Extract the (X, Y) coordinate from the center of the cell holding the provided text.  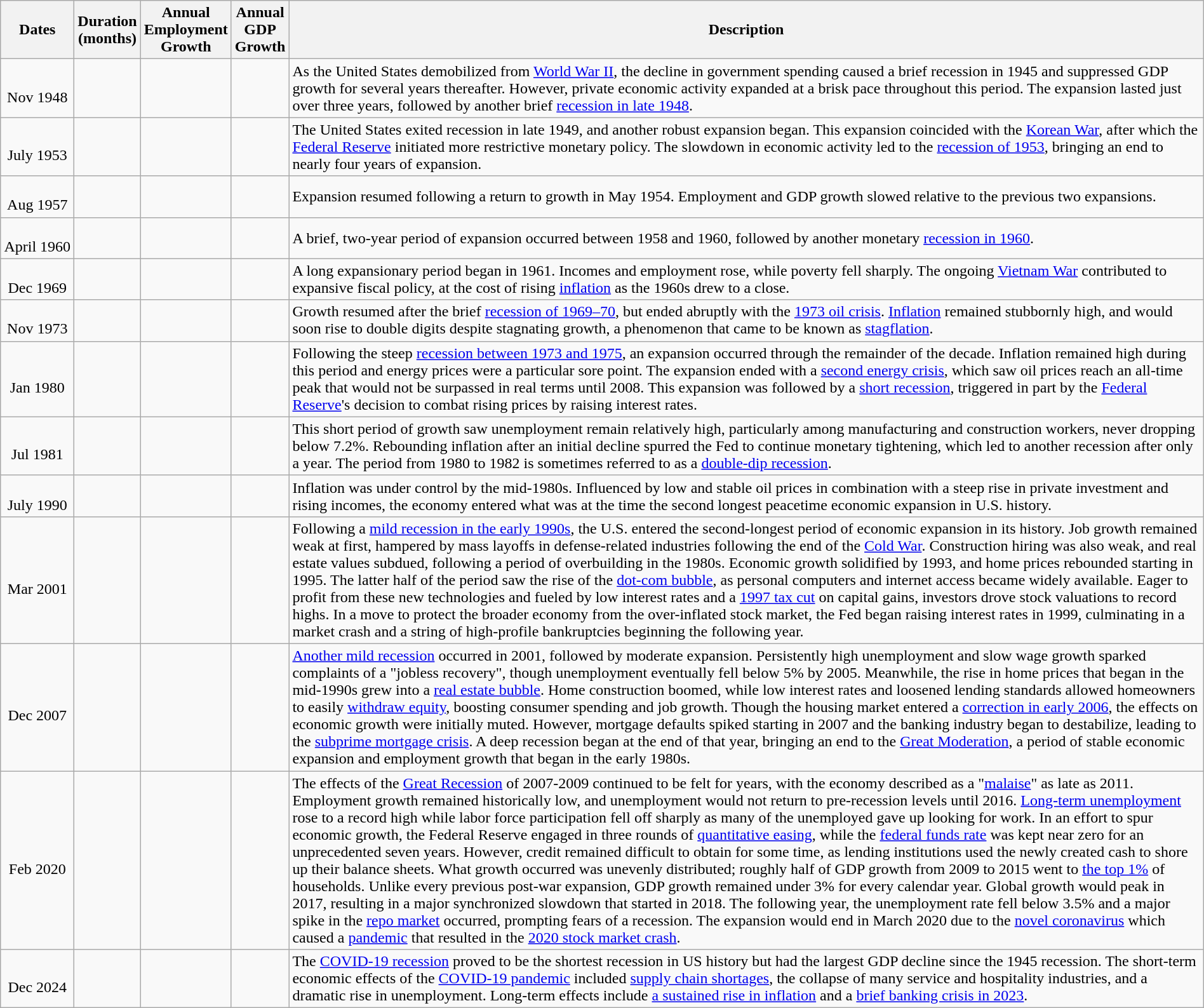
Dec 1969 (37, 279)
Jul 1981 (37, 446)
Nov 1948 (37, 88)
Aug 1957 (37, 197)
A brief, two-year period of expansion occurred between 1958 and 1960, followed by another monetary recession in 1960. (746, 238)
Dec 2007 (37, 707)
Duration (months) (107, 30)
Mar 2001 (37, 580)
Expansion resumed following a return to growth in May 1954. Employment and GDP growth slowed relative to the previous two expansions. (746, 197)
Annual Employment Growth (185, 30)
Annual GDP Growth (260, 30)
Feb 2020 (37, 860)
Dates (37, 30)
Jan 1980 (37, 379)
Dec 2024 (37, 979)
July 1953 (37, 147)
Nov 1973 (37, 320)
Description (746, 30)
July 1990 (37, 495)
April 1960 (37, 238)
